Output the [x, y] coordinate of the center of the cell containing the given text.  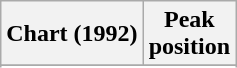
Chart (1992) [72, 34]
Peakposition [189, 34]
